Determine the (X, Y) coordinate at the center of the cell enclosing the given text.  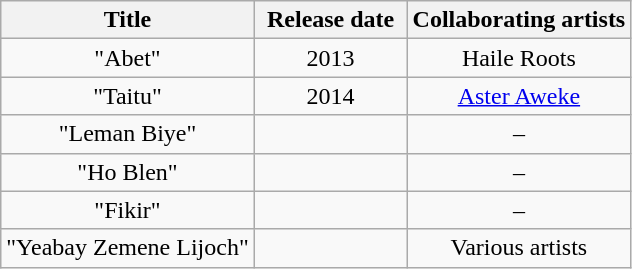
2013 (330, 58)
2014 (330, 96)
Title (128, 20)
"Leman Biye" (128, 134)
Release date (330, 20)
"Abet" (128, 58)
Collaborating artists (519, 20)
"Ho Blen" (128, 172)
Aster Aweke (519, 96)
Haile Roots (519, 58)
"Fikir" (128, 210)
Various artists (519, 248)
"Yeabay Zemene Lijoch" (128, 248)
"Taitu" (128, 96)
